Scan for the cell matching the given text and deliver its (x, y) coordinate at center. 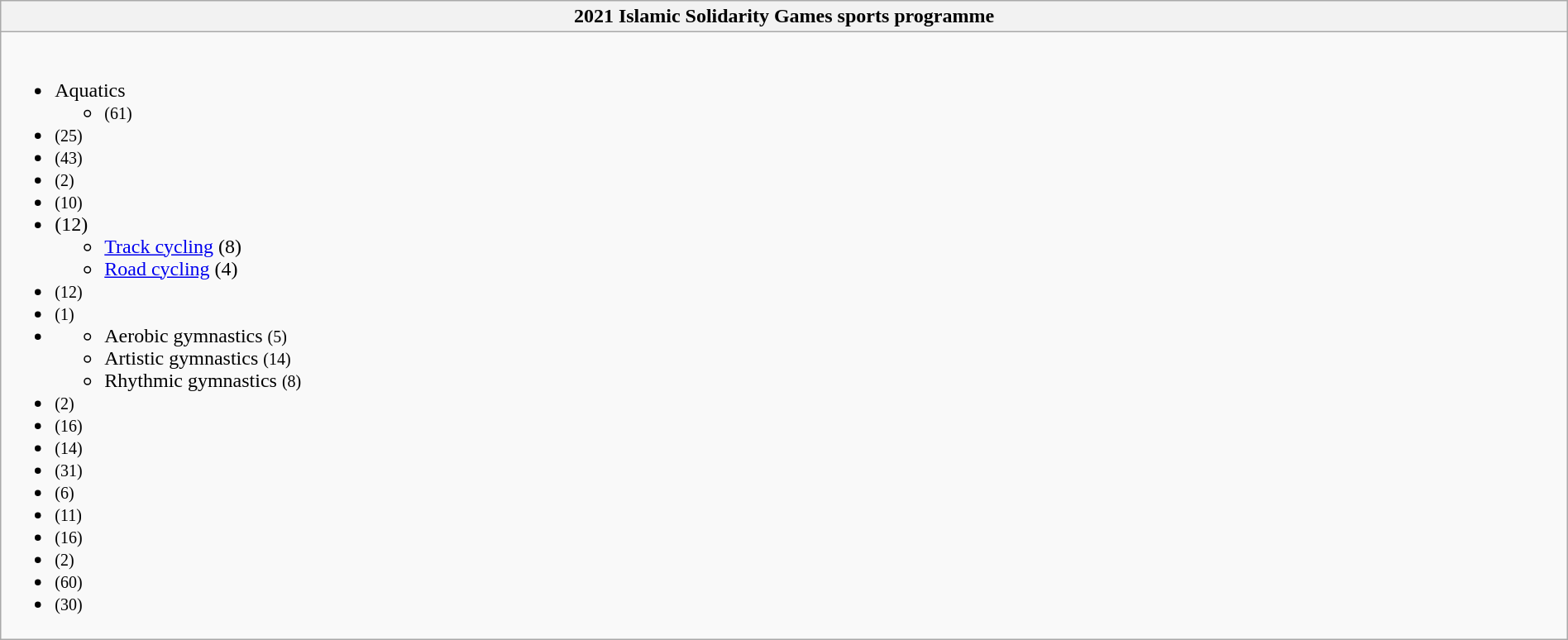
2021 Islamic Solidarity Games sports programme (784, 17)
